Identify which cell holds the provided text, then report its (X, Y) central coordinate. 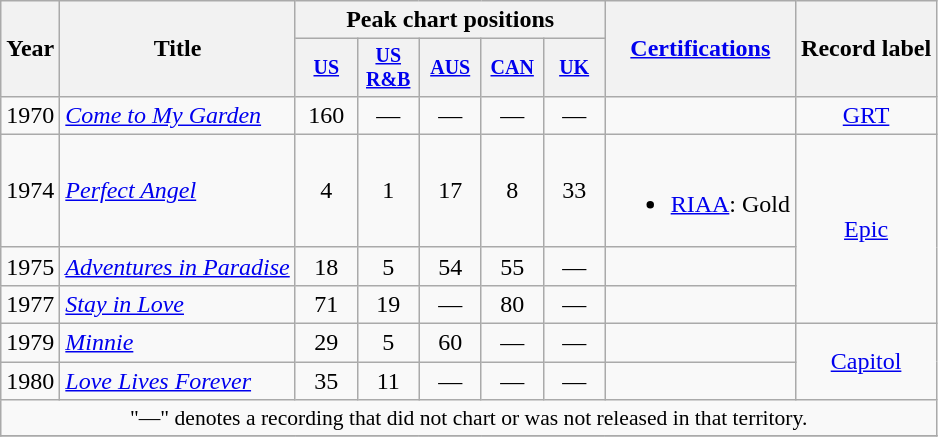
71 (326, 304)
160 (326, 115)
11 (388, 381)
UK (574, 68)
33 (574, 190)
54 (450, 266)
Peak chart positions (450, 20)
Minnie (178, 343)
RIAA: Gold (700, 190)
1975 (30, 266)
1970 (30, 115)
US (326, 68)
55 (512, 266)
29 (326, 343)
8 (512, 190)
AUS (450, 68)
18 (326, 266)
35 (326, 381)
Title (178, 49)
"—" denotes a recording that did not chart or was not released in that territory. (469, 418)
80 (512, 304)
Stay in Love (178, 304)
GRT (866, 115)
60 (450, 343)
Capitol (866, 362)
Perfect Angel (178, 190)
Adventures in Paradise (178, 266)
1974 (30, 190)
19 (388, 304)
1979 (30, 343)
Record label (866, 49)
USR&B (388, 68)
Come to My Garden (178, 115)
1 (388, 190)
CAN (512, 68)
1977 (30, 304)
Epic (866, 228)
4 (326, 190)
Love Lives Forever (178, 381)
Certifications (700, 49)
1980 (30, 381)
17 (450, 190)
Year (30, 49)
